Identify which cell holds the provided text, then report its (x, y) central coordinate. 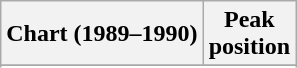
Peakposition (249, 34)
Chart (1989–1990) (102, 34)
